Detect which cell encompasses the target text, then output its [x, y] center coordinate. 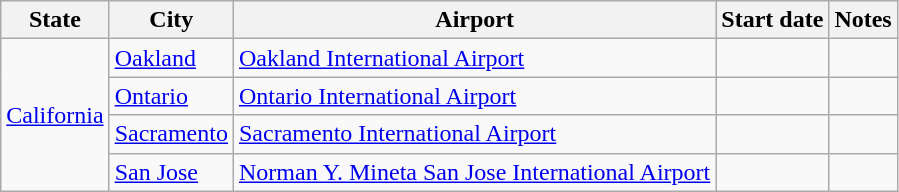
San Jose [171, 172]
Ontario International Airport [474, 96]
Sacramento International Airport [474, 134]
Start date [772, 20]
Norman Y. Mineta San Jose International Airport [474, 172]
City [171, 20]
Sacramento [171, 134]
California [55, 115]
Notes [863, 20]
Oakland International Airport [474, 58]
Airport [474, 20]
Ontario [171, 96]
Oakland [171, 58]
State [55, 20]
